Output the [X, Y] coordinate of the center of the cell containing the given text.  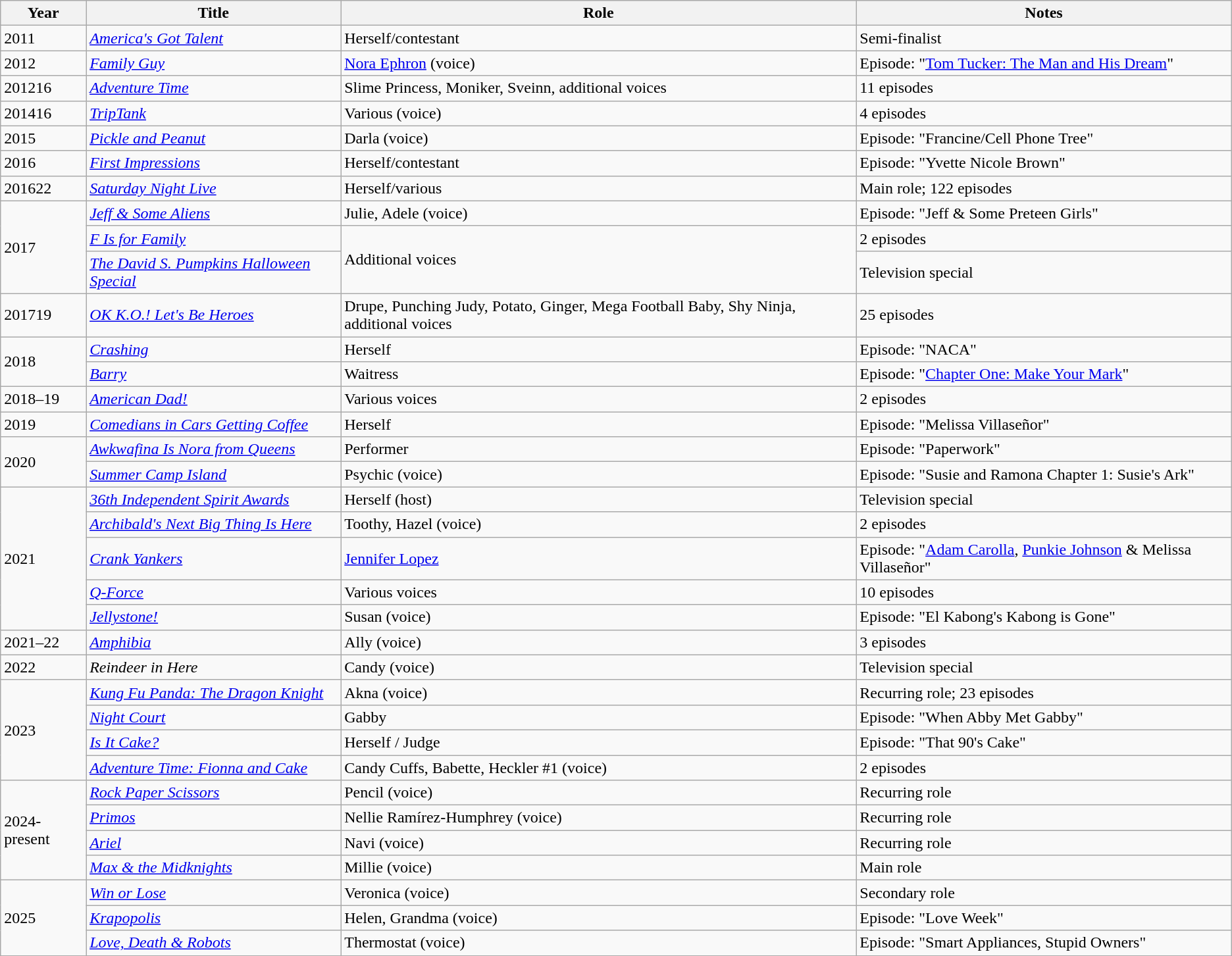
36th Independent Spirit Awards [213, 499]
Nellie Ramírez-Humphrey (voice) [599, 818]
Episode: "NACA" [1044, 349]
2011 [43, 38]
Role [599, 13]
Jeff & Some Aliens [213, 213]
2019 [43, 424]
Episode: "Tom Tucker: The Man and His Dream" [1044, 63]
Saturday Night Live [213, 188]
Episode: "El Kabong's Kabong is Gone" [1044, 617]
Susan (voice) [599, 617]
Thermostat (voice) [599, 943]
Episode: "That 90's Cake" [1044, 742]
Adventure Time: Fionna and Cake [213, 768]
Night Court [213, 717]
Episode: "Paperwork" [1044, 449]
Episode: "Francine/Cell Phone Tree" [1044, 138]
Darla (voice) [599, 138]
Is It Cake? [213, 742]
Navi (voice) [599, 843]
2022 [43, 667]
Awkwafina Is Nora from Queens [213, 449]
201416 [43, 113]
2021–22 [43, 642]
2015 [43, 138]
Recurring role; 23 episodes [1044, 692]
The David S. Pumpkins Halloween Special [213, 272]
Episode: "Adam Carolla, Punkie Johnson & Melissa Villaseñor" [1044, 558]
2023 [43, 730]
Title [213, 13]
Episode: "Smart Appliances, Stupid Owners" [1044, 943]
2016 [43, 163]
Notes [1044, 13]
Kung Fu Panda: The Dragon Knight [213, 692]
Pickle and Peanut [213, 138]
Episode: "Chapter One: Make Your Mark" [1044, 374]
Additional voices [599, 259]
Year [43, 13]
Ally (voice) [599, 642]
Episode: "When Abby Met Gabby" [1044, 717]
Psychic (voice) [599, 474]
F Is for Family [213, 238]
2018–19 [43, 399]
Win or Lose [213, 893]
201719 [43, 314]
Various (voice) [599, 113]
Episode: "Yvette Nicole Brown" [1044, 163]
25 episodes [1044, 314]
Love, Death & Robots [213, 943]
Family Guy [213, 63]
201216 [43, 88]
Nora Ephron (voice) [599, 63]
Summer Camp Island [213, 474]
Gabby [599, 717]
201622 [43, 188]
Secondary role [1044, 893]
Main role; 122 episodes [1044, 188]
Archibald's Next Big Thing Is Here [213, 524]
Reindeer in Here [213, 667]
Ariel [213, 843]
3 episodes [1044, 642]
American Dad! [213, 399]
Candy Cuffs, Babette, Heckler #1 (voice) [599, 768]
Q-Force [213, 592]
2017 [43, 247]
10 episodes [1044, 592]
2020 [43, 462]
Candy (voice) [599, 667]
First Impressions [213, 163]
Crashing [213, 349]
America's Got Talent [213, 38]
Drupe, Punching Judy, Potato, Ginger, Mega Football Baby, Shy Ninja, additional voices [599, 314]
Waitress [599, 374]
OK K.O.! Let's Be Heroes [213, 314]
Adventure Time [213, 88]
11 episodes [1044, 88]
Slime Princess, Moniker, Sveinn, additional voices [599, 88]
Rock Paper Scissors [213, 793]
Jellystone! [213, 617]
Julie, Adele (voice) [599, 213]
Herself (host) [599, 499]
Crank Yankers [213, 558]
Semi-finalist [1044, 38]
Toothy, Hazel (voice) [599, 524]
Episode: "Melissa Villaseñor" [1044, 424]
Jennifer Lopez [599, 558]
Amphibia [213, 642]
2025 [43, 918]
Max & the Midknights [213, 868]
2012 [43, 63]
Barry [213, 374]
4 episodes [1044, 113]
Performer [599, 449]
Pencil (voice) [599, 793]
2018 [43, 362]
Akna (voice) [599, 692]
Episode: "Love Week" [1044, 918]
Herself / Judge [599, 742]
2024-present [43, 830]
Primos [213, 818]
Veronica (voice) [599, 893]
Krapopolis [213, 918]
Main role [1044, 868]
Episode: "Susie and Ramona Chapter 1: Susie's Ark" [1044, 474]
Herself/various [599, 188]
TripTank [213, 113]
Helen, Grandma (voice) [599, 918]
2021 [43, 558]
Comedians in Cars Getting Coffee [213, 424]
Episode: "Jeff & Some Preteen Girls" [1044, 213]
Millie (voice) [599, 868]
